Return the (X, Y) coordinate for the center point of the cell that contains the specified text.  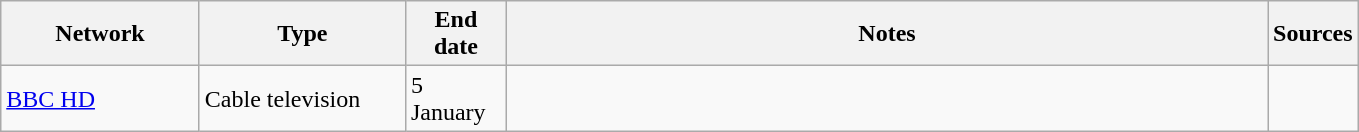
Sources (1314, 34)
Cable television (302, 98)
Type (302, 34)
End date (456, 34)
Network (100, 34)
BBC HD (100, 98)
Notes (886, 34)
5 January (456, 98)
